Locate the cell with the specified text and output its (x, y) center coordinate. 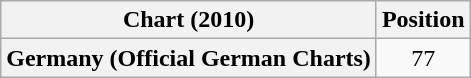
Position (423, 20)
Germany (Official German Charts) (189, 58)
Chart (2010) (189, 20)
77 (423, 58)
